Determine the [x, y] coordinate at the center of the cell enclosing the given text.  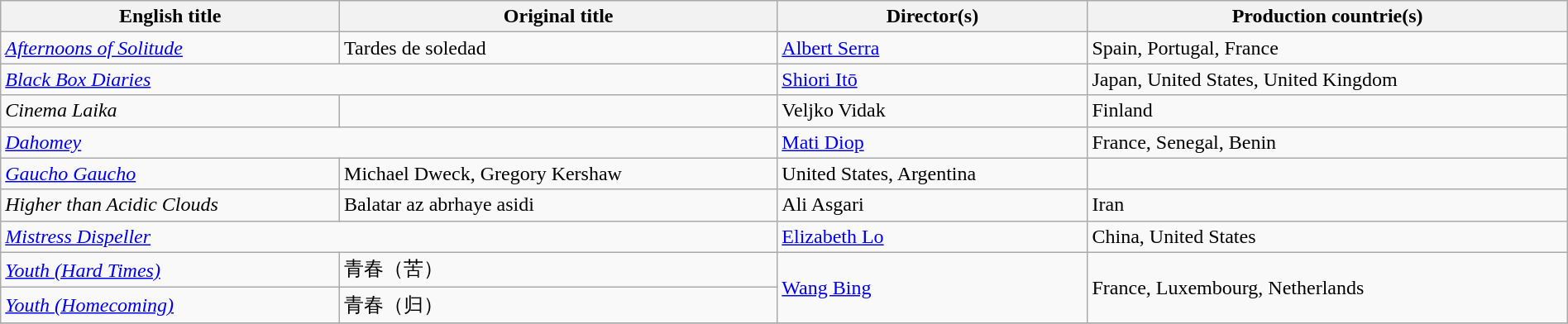
Elizabeth Lo [933, 236]
Finland [1327, 111]
Mati Diop [933, 142]
Original title [559, 17]
Albert Serra [933, 48]
Iran [1327, 205]
Cinema Laika [170, 111]
France, Senegal, Benin [1327, 142]
青春（归） [559, 306]
Balatar az abrhaye asidi [559, 205]
Veljko Vidak [933, 111]
Production countrie(s) [1327, 17]
Director(s) [933, 17]
Wang Bing [933, 288]
Spain, Portugal, France [1327, 48]
China, United States [1327, 236]
Black Box Diaries [389, 79]
Youth (Homecoming) [170, 306]
Higher than Acidic Clouds [170, 205]
Japan, United States, United Kingdom [1327, 79]
English title [170, 17]
Afternoons of Solitude [170, 48]
Tardes de soledad [559, 48]
Mistress Dispeller [389, 236]
France, Luxembourg, Netherlands [1327, 288]
Michael Dweck, Gregory Kershaw [559, 174]
Dahomey [389, 142]
Gaucho Gaucho [170, 174]
United States, Argentina [933, 174]
青春（苦） [559, 269]
Ali Asgari [933, 205]
Youth (Hard Times) [170, 269]
Shiori Itō [933, 79]
